Scan for the cell matching the given text and deliver its [X, Y] coordinate at center. 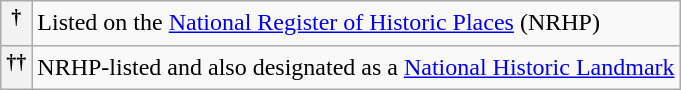
†† [16, 68]
† [16, 24]
Listed on the National Register of Historic Places (NRHP) [356, 24]
NRHP-listed and also designated as a National Historic Landmark [356, 68]
